Provide the (x, y) coordinate of the cell's center where the given text is located.  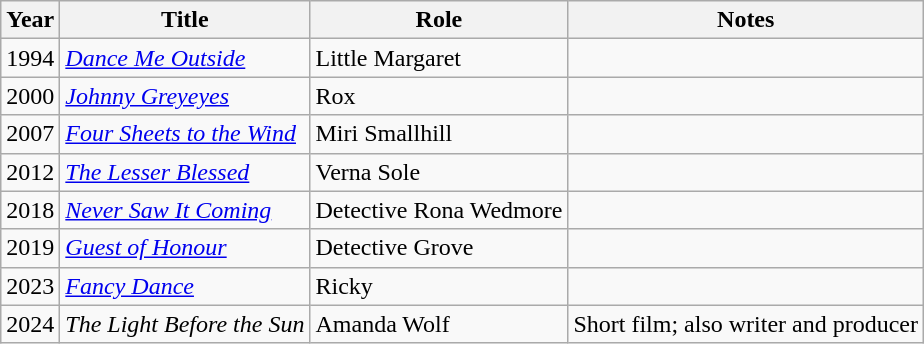
Fancy Dance (185, 286)
Never Saw It Coming (185, 210)
The Light Before the Sun (185, 324)
Title (185, 20)
The Lesser Blessed (185, 172)
Detective Grove (439, 248)
Four Sheets to the Wind (185, 134)
Dance Me Outside (185, 58)
Johnny Greyeyes (185, 96)
2019 (30, 248)
Little Margaret (439, 58)
Notes (746, 20)
Short film; also writer and producer (746, 324)
2012 (30, 172)
Amanda Wolf (439, 324)
Ricky (439, 286)
Verna Sole (439, 172)
Guest of Honour (185, 248)
2024 (30, 324)
1994 (30, 58)
Rox (439, 96)
Year (30, 20)
2023 (30, 286)
Detective Rona Wedmore (439, 210)
2000 (30, 96)
Miri Smallhill (439, 134)
2007 (30, 134)
2018 (30, 210)
Role (439, 20)
